Pinpoint the cell where the given text exists, returning its (x, y) midpoint coordinate. 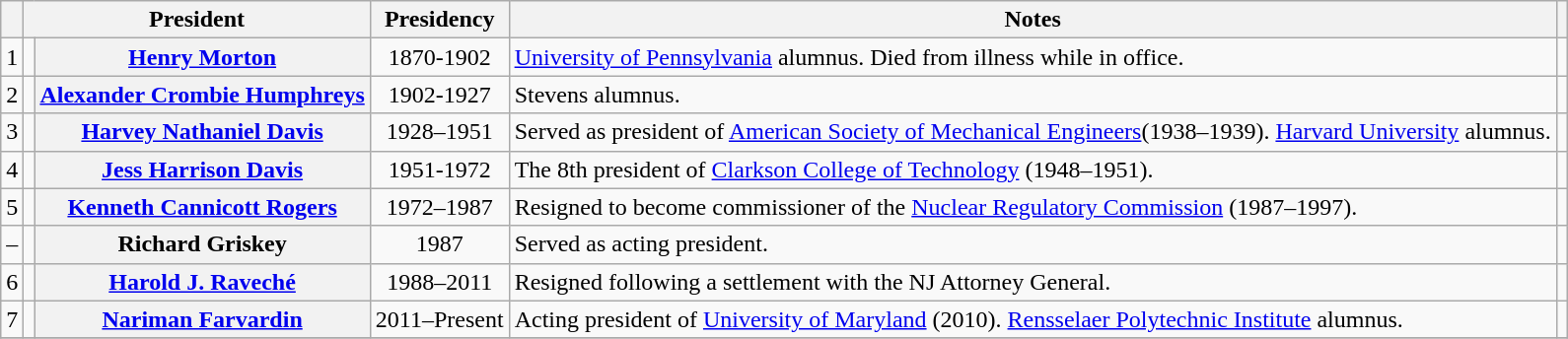
1972–1987 (440, 207)
– (12, 244)
1928–1951 (440, 132)
President (197, 20)
Notes (1033, 20)
The 8th president of Clarkson College of Technology (1948–1951). (1033, 169)
Richard Griskey (202, 244)
1902-1927 (440, 95)
Harold J. Raveché (202, 282)
1 (12, 57)
1988–2011 (440, 282)
3 (12, 132)
Kenneth Cannicott Rogers (202, 207)
Nariman Farvardin (202, 319)
Resigned to become commissioner of the Nuclear Regulatory Commission (1987–1997). (1033, 207)
1870-1902 (440, 57)
University of Pennsylvania alumnus. Died from illness while in office. (1033, 57)
Henry Morton (202, 57)
2 (12, 95)
2011–Present (440, 319)
1987 (440, 244)
Served as president of American Society of Mechanical Engineers(1938–1939). Harvard University alumnus. (1033, 132)
Harvey Nathaniel Davis (202, 132)
Jess Harrison Davis (202, 169)
1951-1972 (440, 169)
Resigned following a settlement with the NJ Attorney General. (1033, 282)
Presidency (440, 20)
Alexander Crombie Humphreys (202, 95)
6 (12, 282)
Acting president of University of Maryland (2010). Rensselaer Polytechnic Institute alumnus. (1033, 319)
Served as acting president. (1033, 244)
4 (12, 169)
5 (12, 207)
Stevens alumnus. (1033, 95)
7 (12, 319)
